Locate the cell with the specified text and output its (x, y) center coordinate. 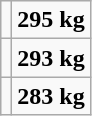
293 kg (51, 58)
295 kg (51, 20)
283 kg (51, 96)
